Find where the given text appears and provide that cell's center as (X, Y) coordinate. 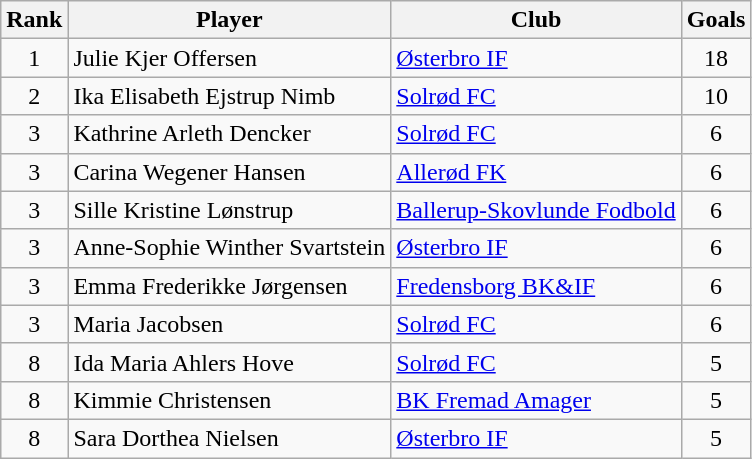
Goals (716, 20)
Emma Frederikke Jørgensen (230, 286)
Sara Dorthea Nielsen (230, 438)
Kimmie Christensen (230, 400)
Sille Kristine Lønstrup (230, 210)
Anne-Sophie Winther Svartstein (230, 248)
Ika Elisabeth Ejstrup Nimb (230, 96)
1 (34, 58)
Fredensborg BK&IF (536, 286)
Ballerup-Skovlunde Fodbold (536, 210)
Rank (34, 20)
Club (536, 20)
Carina Wegener Hansen (230, 172)
18 (716, 58)
Maria Jacobsen (230, 324)
Player (230, 20)
10 (716, 96)
2 (34, 96)
Kathrine Arleth Dencker (230, 134)
Julie Kjer Offersen (230, 58)
Allerød FK (536, 172)
Ida Maria Ahlers Hove (230, 362)
BK Fremad Amager (536, 400)
